Search for the cell housing the specified text and yield its (X, Y) center coordinate. 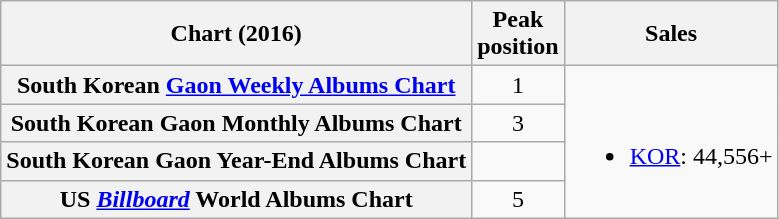
South Korean Gaon Weekly Albums Chart (236, 85)
South Korean Gaon Year-End Albums Chart (236, 161)
1 (518, 85)
Sales (671, 34)
5 (518, 199)
Peakposition (518, 34)
Chart (2016) (236, 34)
US Billboard World Albums Chart (236, 199)
KOR: 44,556+ (671, 142)
South Korean Gaon Monthly Albums Chart (236, 123)
3 (518, 123)
